Scan for the cell matching the given text and deliver its [x, y] coordinate at center. 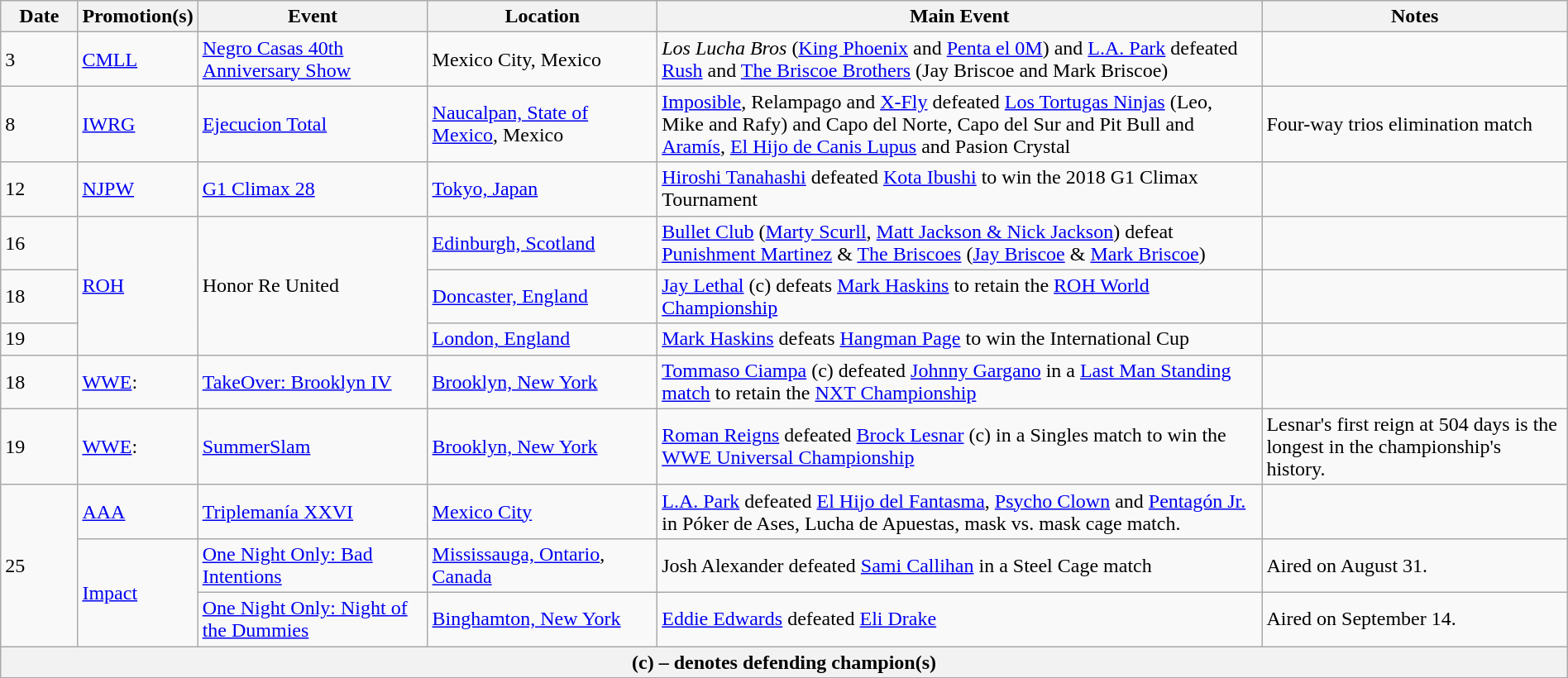
Lesnar's first reign at 504 days is the longest in the championship's history. [1414, 446]
Jay Lethal (c) defeats Mark Haskins to retain the ROH World Championship [959, 296]
(c) – denotes defending champion(s) [784, 662]
Tokyo, Japan [543, 189]
G1 Climax 28 [313, 189]
16 [40, 243]
12 [40, 189]
CMLL [137, 60]
Eddie Edwards defeated Eli Drake [959, 618]
Location [543, 17]
Date [40, 17]
25 [40, 566]
Mark Haskins defeats Hangman Page to win the International Cup [959, 339]
3 [40, 60]
AAA [137, 511]
Ejecucion Total [313, 124]
Event [313, 17]
Main Event [959, 17]
Roman Reigns defeated Brock Lesnar (c) in a Singles match to win the WWE Universal Championship [959, 446]
Negro Casas 40th Anniversary Show [313, 60]
IWRG [137, 124]
NJPW [137, 189]
Binghamton, New York [543, 618]
Aired on September 14. [1414, 618]
Mississauga, Ontario, Canada [543, 566]
Mexico City, Mexico [543, 60]
TakeOver: Brooklyn IV [313, 382]
ROH [137, 285]
Naucalpan, State of Mexico, Mexico [543, 124]
Notes [1414, 17]
Los Lucha Bros (King Phoenix and Penta el 0M) and L.A. Park defeated Rush and The Briscoe Brothers (Jay Briscoe and Mark Briscoe) [959, 60]
Doncaster, England [543, 296]
One Night Only: Night of the Dummies [313, 618]
Promotion(s) [137, 17]
Mexico City [543, 511]
8 [40, 124]
London, England [543, 339]
L.A. Park defeated El Hijo del Fantasma, Psycho Clown and Pentagón Jr. in Póker de Ases, Lucha de Apuestas, mask vs. mask cage match. [959, 511]
SummerSlam [313, 446]
Honor Re United [313, 285]
Edinburgh, Scotland [543, 243]
Impact [137, 592]
Josh Alexander defeated Sami Callihan in a Steel Cage match [959, 566]
Four-way trios elimination match [1414, 124]
Hiroshi Tanahashi defeated Kota Ibushi to win the 2018 G1 Climax Tournament [959, 189]
Triplemanía XXVI [313, 511]
Tommaso Ciampa (c) defeated Johnny Gargano in a Last Man Standing match to retain the NXT Championship [959, 382]
One Night Only: Bad Intentions [313, 566]
Aired on August 31. [1414, 566]
Bullet Club (Marty Scurll, Matt Jackson & Nick Jackson) defeat Punishment Martinez & The Briscoes (Jay Briscoe & Mark Briscoe) [959, 243]
